Extract the [X, Y] coordinate from the center of the cell holding the provided text.  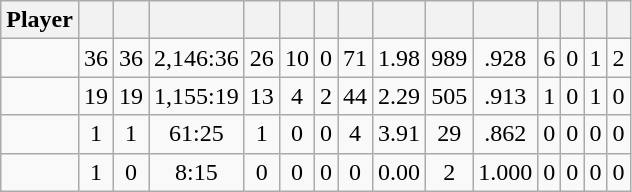
505 [450, 96]
.913 [506, 96]
.928 [506, 58]
2,146:36 [197, 58]
989 [450, 58]
0.00 [400, 172]
61:25 [197, 134]
26 [262, 58]
1.000 [506, 172]
1,155:19 [197, 96]
10 [296, 58]
3.91 [400, 134]
Player [40, 20]
.862 [506, 134]
44 [356, 96]
29 [450, 134]
6 [550, 58]
13 [262, 96]
8:15 [197, 172]
71 [356, 58]
2.29 [400, 96]
1.98 [400, 58]
